Output the (x, y) coordinate of the center of the cell containing the given text.  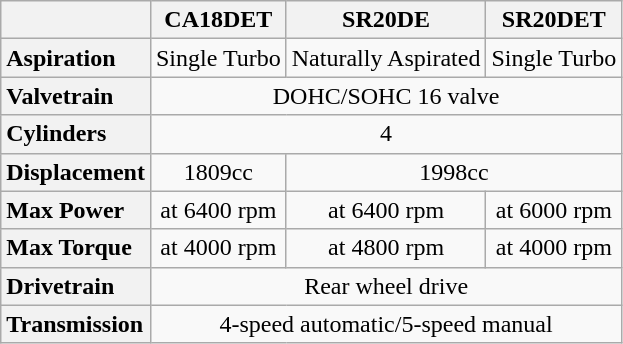
4-speed automatic/5-speed manual (386, 324)
Aspiration (76, 58)
Max Torque (76, 248)
at 6000 rpm (554, 210)
Valvetrain (76, 96)
1809cc (218, 172)
at 4800 rpm (386, 248)
DOHC/SOHC 16 valve (386, 96)
Displacement (76, 172)
Naturally Aspirated (386, 58)
Max Power (76, 210)
Drivetrain (76, 286)
SR20DE (386, 20)
1998cc (454, 172)
4 (386, 134)
Rear wheel drive (386, 286)
Cylinders (76, 134)
SR20DET (554, 20)
Transmission (76, 324)
CA18DET (218, 20)
